Return the (X, Y) coordinate for the center point of the cell that contains the specified text.  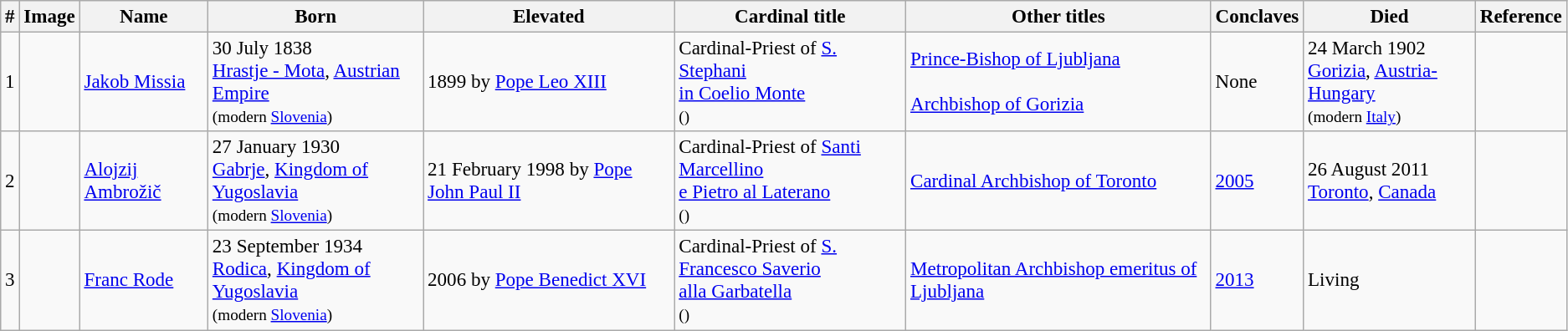
2005 (1257, 181)
2006 by Pope Benedict XVI (549, 281)
21 February 1998 by Pope John Paul II (549, 181)
24 March 1902Gorizia, Austria-Hungary(modern Italy) (1390, 82)
Cardinal-Priest of S. Stephaniin Coelio Monte() (790, 82)
3 (10, 281)
Reference (1521, 17)
Cardinal-Priest of S. Francesco Saverioalla Garbatella() (790, 281)
Cardinal-Priest of Santi Marcellinoe Pietro al Laterano() (790, 181)
30 July 1838Hrastje - Mota, Austrian Empire(modern Slovenia) (315, 82)
Metropolitan Archbishop emeritus of Ljubljana (1058, 281)
# (10, 17)
Name (144, 17)
Living (1390, 281)
None (1257, 82)
Image (49, 17)
Jakob Missia (144, 82)
23 September 1934Rodica, Kingdom of Yugoslavia(modern Slovenia) (315, 281)
Cardinal title (790, 17)
Franc Rode (144, 281)
Died (1390, 17)
Conclaves (1257, 17)
Born (315, 17)
26 August 2011Toronto, Canada (1390, 181)
Prince-Bishop of LjubljanaArchbishop of Gorizia (1058, 82)
1899 by Pope Leo XIII (549, 82)
1 (10, 82)
2 (10, 181)
27 January 1930Gabrje, Kingdom of Yugoslavia(modern Slovenia) (315, 181)
Alojzij Ambrožič (144, 181)
Elevated (549, 17)
2013 (1257, 281)
Other titles (1058, 17)
Cardinal Archbishop of Toronto (1058, 181)
